Extract the [X, Y] coordinate from the center of the cell holding the provided text.  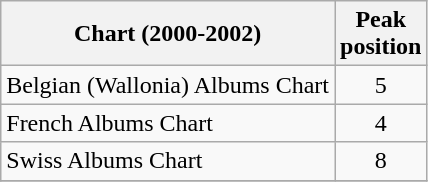
Chart (2000-2002) [168, 34]
Peakposition [380, 34]
Swiss Albums Chart [168, 161]
4 [380, 123]
French Albums Chart [168, 123]
5 [380, 85]
Belgian (Wallonia) Albums Chart [168, 85]
8 [380, 161]
